Return (X, Y) of the center of cell containing provided text 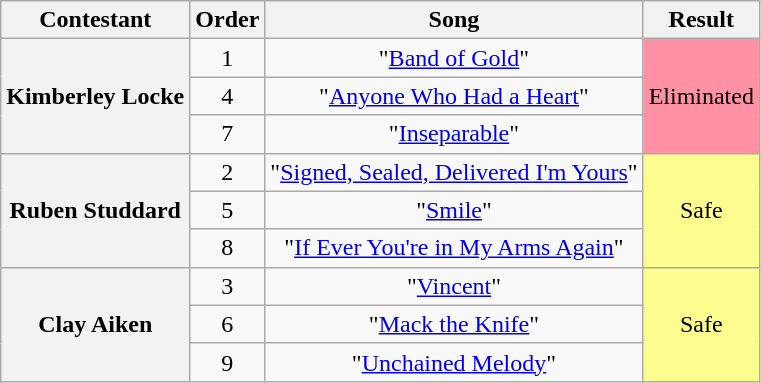
"Signed, Sealed, Delivered I'm Yours" (454, 172)
6 (228, 324)
Result (701, 20)
"Mack the Knife" (454, 324)
8 (228, 248)
Song (454, 20)
Contestant (96, 20)
7 (228, 134)
"Anyone Who Had a Heart" (454, 96)
3 (228, 286)
"Unchained Melody" (454, 362)
"Vincent" (454, 286)
Order (228, 20)
9 (228, 362)
Eliminated (701, 96)
5 (228, 210)
2 (228, 172)
"Band of Gold" (454, 58)
Ruben Studdard (96, 210)
"Smile" (454, 210)
"Inseparable" (454, 134)
4 (228, 96)
Kimberley Locke (96, 96)
Clay Aiken (96, 324)
1 (228, 58)
"If Ever You're in My Arms Again" (454, 248)
